Extract the [X, Y] coordinate from the center of the cell holding the provided text.  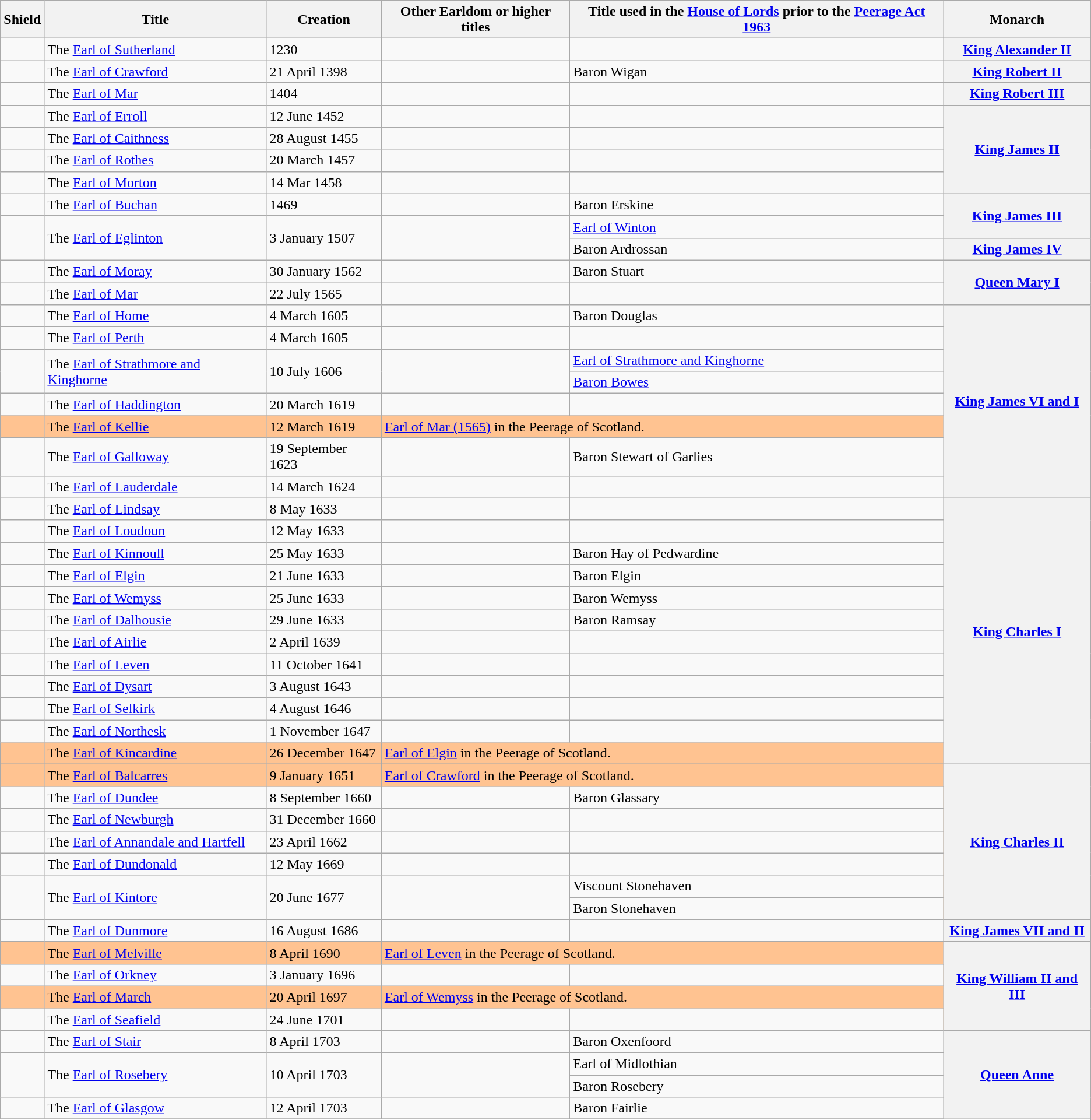
20 March 1457 [324, 160]
The Earl of Melville [155, 953]
8 September 1660 [324, 798]
King James VI and I [1017, 402]
Earl of Leven in the Peerage of Scotland. [662, 953]
3 January 1507 [324, 238]
1404 [324, 94]
The Earl of Dundee [155, 798]
King Alexander II [1017, 50]
10 July 1606 [324, 371]
The Earl of Morton [155, 182]
The Earl of Newburgh [155, 820]
12 March 1619 [324, 427]
4 August 1646 [324, 709]
The Earl of Loudoun [155, 531]
Earl of Midlothian [756, 1064]
14 March 1624 [324, 487]
Baron Rosebery [756, 1086]
King James VII and II [1017, 931]
25 May 1633 [324, 553]
Baron Ardrossan [756, 249]
Title [155, 20]
20 March 1619 [324, 405]
Baron Stewart of Garlies [756, 457]
Shield [22, 20]
28 August 1455 [324, 138]
The Earl of Glasgow [155, 1108]
Baron Ramsay [756, 620]
Creation [324, 20]
The Earl of Lindsay [155, 509]
19 September 1623 [324, 457]
The Earl of Northesk [155, 731]
The Earl of Stair [155, 1042]
King Robert II [1017, 72]
The Earl of Moray [155, 271]
Baron Glassary [756, 798]
Baron Stuart [756, 271]
20 April 1697 [324, 997]
King James III [1017, 216]
King James II [1017, 149]
The Earl of March [155, 997]
20 June 1677 [324, 897]
Earl of Crawford in the Peerage of Scotland. [662, 775]
The Earl of Seafield [155, 1020]
Baron Hay of Pedwardine [756, 553]
Earl of Elgin in the Peerage of Scotland. [662, 753]
10 April 1703 [324, 1075]
The Earl of Orkney [155, 975]
The Earl of Kincardine [155, 753]
The Earl of Eglinton [155, 238]
Earl of Winton [756, 227]
26 December 1647 [324, 753]
The Earl of Kinnoull [155, 553]
22 July 1565 [324, 293]
16 August 1686 [324, 931]
21 June 1633 [324, 575]
Queen Mary I [1017, 282]
The Earl of Lauderdale [155, 487]
14 Mar 1458 [324, 182]
Baron Wigan [756, 72]
12 May 1669 [324, 864]
Baron Bowes [756, 382]
The Earl of Annandale and Hartfell [155, 842]
11 October 1641 [324, 664]
The Earl of Leven [155, 664]
King James IV [1017, 249]
Queen Anne [1017, 1075]
The Earl of Dysart [155, 687]
3 August 1643 [324, 687]
Monarch [1017, 20]
The Earl of Galloway [155, 457]
Baron Elgin [756, 575]
31 December 1660 [324, 820]
The Earl of Kintore [155, 897]
9 January 1651 [324, 775]
21 April 1398 [324, 72]
8 April 1690 [324, 953]
Earl of Wemyss in the Peerage of Scotland. [662, 997]
30 January 1562 [324, 271]
1230 [324, 50]
23 April 1662 [324, 842]
Baron Erskine [756, 205]
Earl of Mar (1565) in the Peerage of Scotland. [662, 427]
The Earl of Rosebery [155, 1075]
Baron Douglas [756, 316]
The Earl of Dalhousie [155, 620]
The Earl of Balcarres [155, 775]
The Earl of Sutherland [155, 50]
The Earl of Selkirk [155, 709]
12 June 1452 [324, 116]
The Earl of Dundonald [155, 864]
Baron Wemyss [756, 598]
Other Earldom or higher titles [476, 20]
Baron Stonehaven [756, 908]
The Earl of Airlie [155, 642]
8 May 1633 [324, 509]
1469 [324, 205]
The Earl of Buchan [155, 205]
The Earl of Strathmore and Kinghorne [155, 371]
King William II and III [1017, 986]
12 May 1633 [324, 531]
Viscount Stonehaven [756, 886]
The Earl of Caithness [155, 138]
The Earl of Erroll [155, 116]
The Earl of Perth [155, 338]
The Earl of Elgin [155, 575]
2 April 1639 [324, 642]
The Earl of Home [155, 316]
8 April 1703 [324, 1042]
25 June 1633 [324, 598]
The Earl of Dunmore [155, 931]
Baron Fairlie [756, 1108]
29 June 1633 [324, 620]
The Earl of Rothes [155, 160]
24 June 1701 [324, 1020]
King Robert III [1017, 94]
3 January 1696 [324, 975]
Baron Oxenfoord [756, 1042]
1 November 1647 [324, 731]
12 April 1703 [324, 1108]
King Charles II [1017, 842]
The Earl of Haddington [155, 405]
The Earl of Wemyss [155, 598]
The Earl of Kellie [155, 427]
The Earl of Crawford [155, 72]
Earl of Strathmore and Kinghorne [756, 360]
Title used in the House of Lords prior to the Peerage Act 1963 [756, 20]
King Charles I [1017, 631]
